Extract the (X, Y) coordinate from the center of the cell holding the provided text.  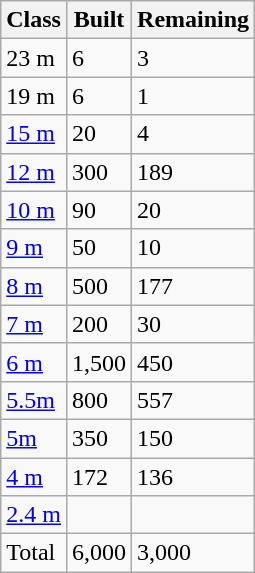
Remaining (194, 20)
Total (34, 553)
350 (98, 438)
450 (194, 362)
Class (34, 20)
172 (98, 477)
5.5m (34, 400)
50 (98, 248)
4 m (34, 477)
300 (98, 172)
19 m (34, 96)
2.4 m (34, 515)
7 m (34, 324)
150 (194, 438)
3,000 (194, 553)
200 (98, 324)
30 (194, 324)
23 m (34, 58)
1 (194, 96)
10 m (34, 210)
12 m (34, 172)
8 m (34, 286)
6,000 (98, 553)
5m (34, 438)
500 (98, 286)
136 (194, 477)
4 (194, 134)
10 (194, 248)
1,500 (98, 362)
557 (194, 400)
6 m (34, 362)
90 (98, 210)
9 m (34, 248)
3 (194, 58)
177 (194, 286)
189 (194, 172)
Built (98, 20)
800 (98, 400)
15 m (34, 134)
